From the cell containing the given text, extract its center point as [x, y] coordinate. 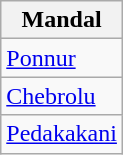
Chebrolu [62, 96]
Mandal [62, 20]
Ponnur [62, 58]
Pedakakani [62, 134]
